Scan for the cell matching the given text and deliver its [x, y] coordinate at center. 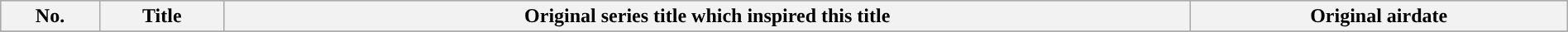
Original airdate [1379, 16]
No. [50, 16]
Original series title which inspired this title [707, 16]
Title [162, 16]
